Return the (X, Y) coordinate for the center point of the cell that contains the specified text.  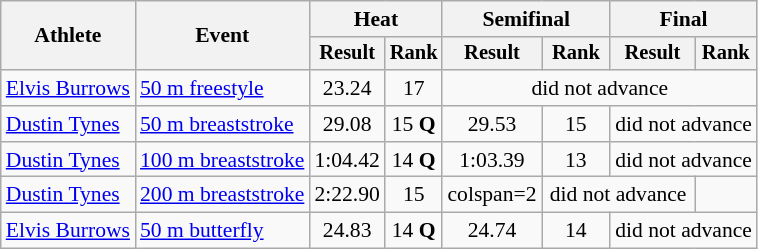
2:22.90 (346, 195)
13 (576, 160)
15 Q (414, 124)
Athlete (68, 36)
17 (414, 88)
50 m breaststroke (222, 124)
Event (222, 36)
50 m butterfly (222, 231)
200 m breaststroke (222, 195)
1:04.42 (346, 160)
1:03.39 (492, 160)
23.24 (346, 88)
Final (684, 19)
50 m freestyle (222, 88)
24.74 (492, 231)
29.08 (346, 124)
29.53 (492, 124)
24.83 (346, 231)
colspan=2 (492, 195)
100 m breaststroke (222, 160)
Semifinal (526, 19)
Heat (376, 19)
14 (576, 231)
